Locate the cell with the specified text and output its (x, y) center coordinate. 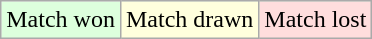
Match drawn (189, 20)
Match lost (316, 20)
Match won (61, 20)
